Capture the cell that displays the provided text and extract its [X, Y] central coordinate. 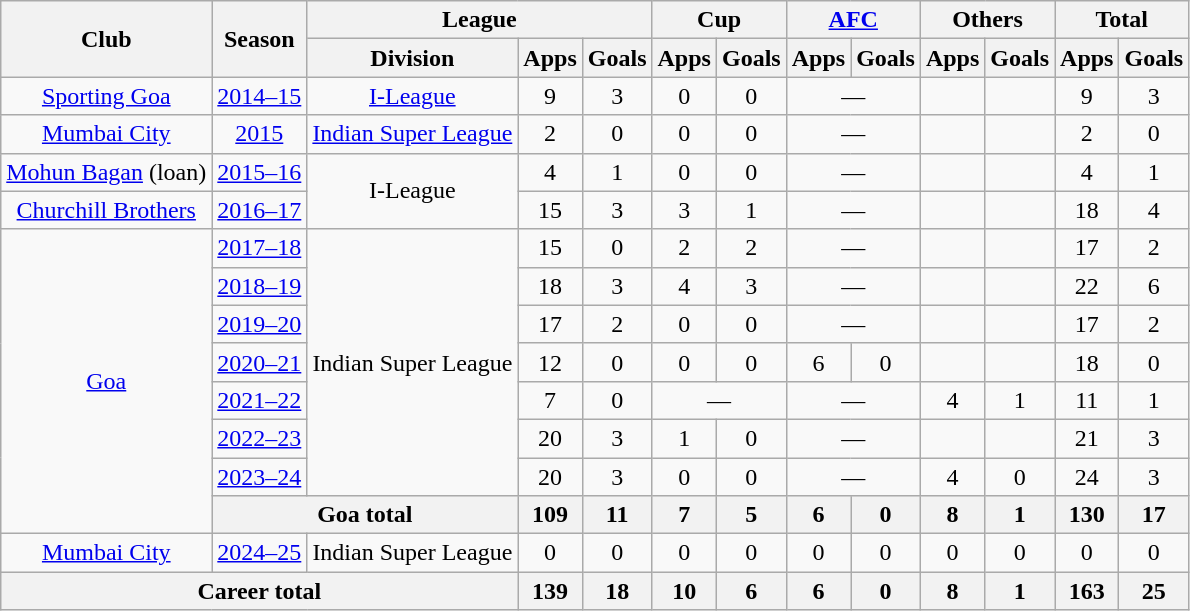
Others [987, 20]
24 [1087, 477]
2015–16 [260, 172]
2016–17 [260, 210]
Club [106, 39]
Goa total [365, 515]
Career total [260, 591]
Sporting Goa [106, 96]
163 [1087, 591]
130 [1087, 515]
Division [412, 58]
2023–24 [260, 477]
2015 [260, 134]
2019–20 [260, 324]
10 [684, 591]
AFC [853, 20]
139 [550, 591]
League [480, 20]
2021–22 [260, 400]
12 [550, 362]
109 [550, 515]
21 [1087, 438]
Cup [719, 20]
2022–23 [260, 438]
Churchill Brothers [106, 210]
2024–25 [260, 553]
22 [1087, 286]
2018–19 [260, 286]
Mohun Bagan (loan) [106, 172]
5 [751, 515]
2017–18 [260, 248]
2020–21 [260, 362]
Goa [106, 381]
Total [1122, 20]
Season [260, 39]
25 [1154, 591]
2014–15 [260, 96]
